Output the (X, Y) coordinate of the center of the cell containing the given text.  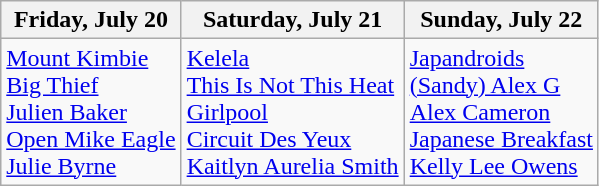
Japandroids(Sandy) Alex GAlex CameronJapanese BreakfastKelly Lee Owens (501, 112)
Mount KimbieBig ThiefJulien BakerOpen Mike EagleJulie Byrne (91, 112)
Sunday, July 22 (501, 20)
Saturday, July 21 (292, 20)
KelelaThis Is Not This HeatGirlpoolCircuit Des YeuxKaitlyn Aurelia Smith (292, 112)
Friday, July 20 (91, 20)
